Return (x, y) of the center of cell containing provided text 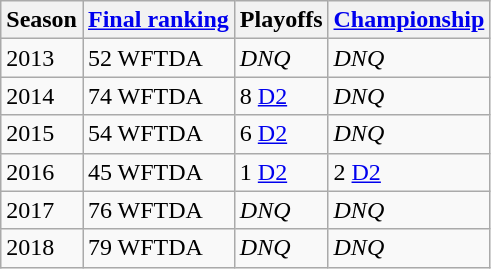
1 D2 (281, 172)
45 WFTDA (158, 172)
2 D2 (409, 172)
2013 (42, 58)
2015 (42, 134)
Season (42, 20)
2016 (42, 172)
74 WFTDA (158, 96)
2018 (42, 248)
54 WFTDA (158, 134)
79 WFTDA (158, 248)
Championship (409, 20)
52 WFTDA (158, 58)
2017 (42, 210)
2014 (42, 96)
8 D2 (281, 96)
6 D2 (281, 134)
76 WFTDA (158, 210)
Playoffs (281, 20)
Final ranking (158, 20)
